Return (x, y) of the center of cell containing provided text 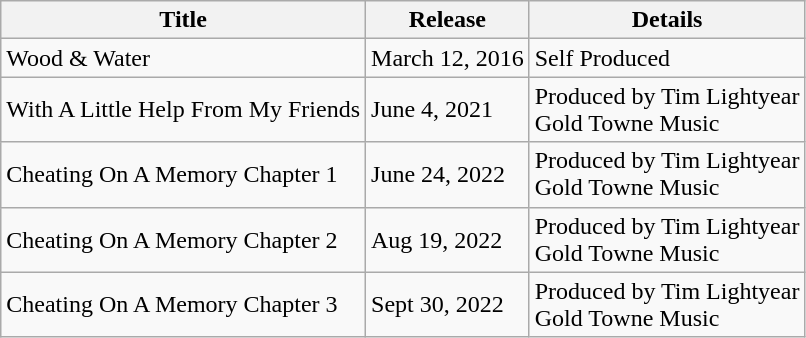
Aug 19, 2022 (448, 240)
Cheating On A Memory Chapter 1 (184, 174)
June 4, 2021 (448, 110)
Cheating On A Memory Chapter 2 (184, 240)
Title (184, 20)
March 12, 2016 (448, 58)
Cheating On A Memory Chapter 3 (184, 304)
Release (448, 20)
Details (667, 20)
With A Little Help From My Friends (184, 110)
June 24, 2022 (448, 174)
Wood & Water (184, 58)
Sept 30, 2022 (448, 304)
Self Produced (667, 58)
